For the text-containing cell, return its midpoint in [X, Y] coordinate format. 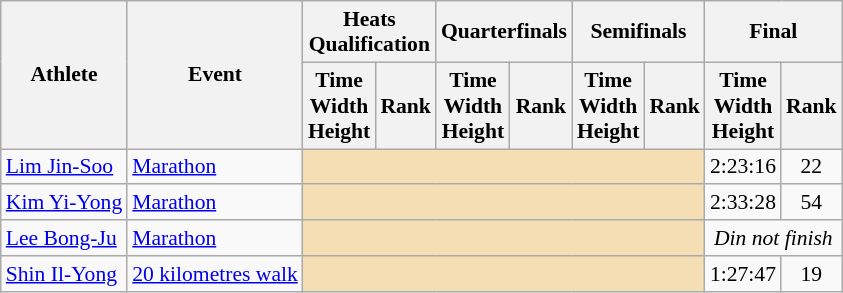
22 [812, 167]
Event [215, 75]
Final [774, 32]
Athlete [64, 75]
Lee Bong-Ju [64, 238]
HeatsQualification [370, 32]
54 [812, 203]
19 [812, 274]
Quarterfinals [504, 32]
2:23:16 [743, 167]
2:33:28 [743, 203]
Lim Jin-Soo [64, 167]
Din not finish [774, 238]
Shin Il-Yong [64, 274]
Kim Yi-Yong [64, 203]
20 kilometres walk [215, 274]
1:27:47 [743, 274]
Semifinals [638, 32]
